From the cell containing the given text, extract its center point as [x, y] coordinate. 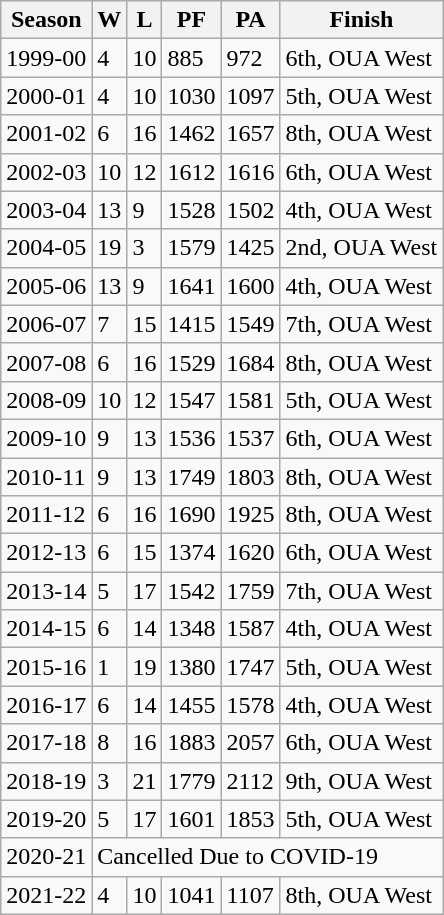
1528 [192, 210]
1600 [250, 286]
2011-12 [46, 515]
1657 [250, 134]
1547 [192, 400]
2002-03 [46, 172]
1853 [250, 819]
7 [110, 324]
2014-15 [46, 629]
2007-08 [46, 362]
2018-19 [46, 781]
L [144, 20]
2010-11 [46, 477]
2019-20 [46, 819]
1502 [250, 210]
1747 [250, 667]
1620 [250, 553]
1749 [192, 477]
1415 [192, 324]
2008-09 [46, 400]
2057 [250, 743]
1030 [192, 96]
1587 [250, 629]
Cancelled Due to COVID-19 [268, 857]
1537 [250, 438]
1107 [250, 895]
1542 [192, 591]
2004-05 [46, 248]
1041 [192, 895]
1616 [250, 172]
1601 [192, 819]
1455 [192, 705]
2001-02 [46, 134]
1684 [250, 362]
1462 [192, 134]
1581 [250, 400]
1999-00 [46, 58]
1374 [192, 553]
2005-06 [46, 286]
972 [250, 58]
1612 [192, 172]
2015-16 [46, 667]
1759 [250, 591]
PA [250, 20]
1883 [192, 743]
W [110, 20]
2112 [250, 781]
1425 [250, 248]
2017-18 [46, 743]
2016-17 [46, 705]
1097 [250, 96]
1380 [192, 667]
1579 [192, 248]
2003-04 [46, 210]
1536 [192, 438]
2013-14 [46, 591]
1803 [250, 477]
2021-22 [46, 895]
1348 [192, 629]
2020-21 [46, 857]
2012-13 [46, 553]
1779 [192, 781]
1549 [250, 324]
Finish [362, 20]
2009-10 [46, 438]
2000-01 [46, 96]
9th, OUA West [362, 781]
1529 [192, 362]
885 [192, 58]
1690 [192, 515]
2006-07 [46, 324]
1641 [192, 286]
1578 [250, 705]
PF [192, 20]
1 [110, 667]
21 [144, 781]
2nd, OUA West [362, 248]
Season [46, 20]
8 [110, 743]
1925 [250, 515]
